Locate the cell with the specified text and output its [x, y] center coordinate. 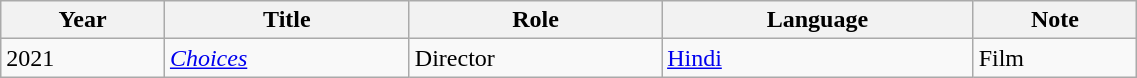
Director [535, 58]
Film [1055, 58]
Year [83, 20]
2021 [83, 58]
Language [818, 20]
Note [1055, 20]
Role [535, 20]
Choices [286, 58]
Title [286, 20]
Hindi [818, 58]
